Return the (x, y) coordinate for the center point of the cell that contains the specified text.  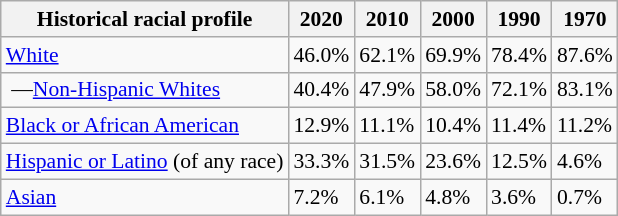
11.4% (519, 126)
12.9% (321, 126)
6.1% (387, 197)
83.1% (585, 90)
11.1% (387, 126)
62.1% (387, 55)
12.5% (519, 162)
Asian (145, 197)
2020 (321, 19)
3.6% (519, 197)
11.2% (585, 126)
23.6% (453, 162)
31.5% (387, 162)
69.9% (453, 55)
1970 (585, 19)
7.2% (321, 197)
72.1% (519, 90)
—Non-Hispanic Whites (145, 90)
46.0% (321, 55)
White (145, 55)
87.6% (585, 55)
Hispanic or Latino (of any race) (145, 162)
58.0% (453, 90)
33.3% (321, 162)
47.9% (387, 90)
2000 (453, 19)
1990 (519, 19)
Black or African American (145, 126)
4.8% (453, 197)
78.4% (519, 55)
0.7% (585, 197)
10.4% (453, 126)
40.4% (321, 90)
Historical racial profile (145, 19)
4.6% (585, 162)
2010 (387, 19)
